Scan for the cell matching the given text and deliver its [X, Y] coordinate at center. 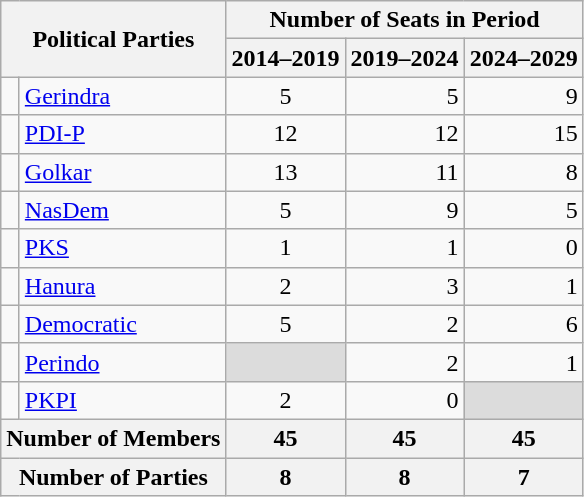
13 [286, 172]
11 [404, 172]
2024–2029 [524, 58]
PKPI [122, 400]
2014–2019 [286, 58]
Number of Seats in Period [404, 20]
Political Parties [114, 39]
PDI-P [122, 134]
7 [524, 477]
2019–2024 [404, 58]
Perindo [122, 362]
Golkar [122, 172]
Democratic [122, 324]
Gerindra [122, 96]
Number of Members [114, 438]
Hanura [122, 286]
6 [524, 324]
15 [524, 134]
3 [404, 286]
PKS [122, 248]
NasDem [122, 210]
Number of Parties [114, 477]
